Find where the given text appears and provide that cell's center as (x, y) coordinate. 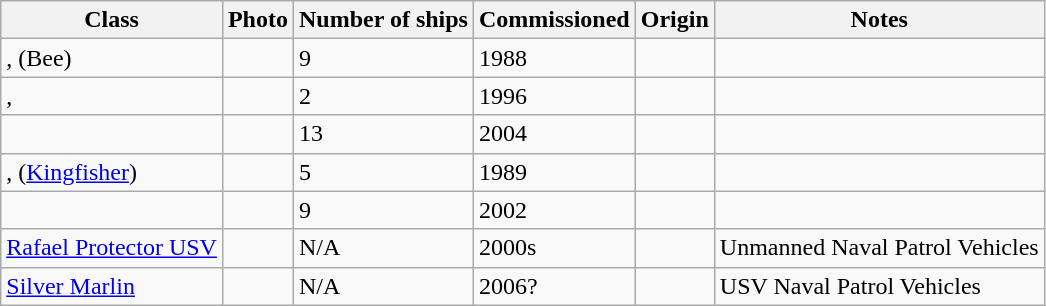
, (112, 96)
1989 (554, 172)
, (Bee) (112, 58)
2004 (554, 134)
Unmanned Naval Patrol Vehicles (879, 248)
1988 (554, 58)
2 (383, 96)
13 (383, 134)
, (Kingfisher) (112, 172)
Silver Marlin (112, 286)
Photo (258, 20)
Origin (674, 20)
2000s (554, 248)
Commissioned (554, 20)
5 (383, 172)
1996 (554, 96)
2006? (554, 286)
Class (112, 20)
USV Naval Patrol Vehicles (879, 286)
Number of ships (383, 20)
Rafael Protector USV (112, 248)
Notes (879, 20)
2002 (554, 210)
